Search for the cell housing the specified text and yield its (X, Y) center coordinate. 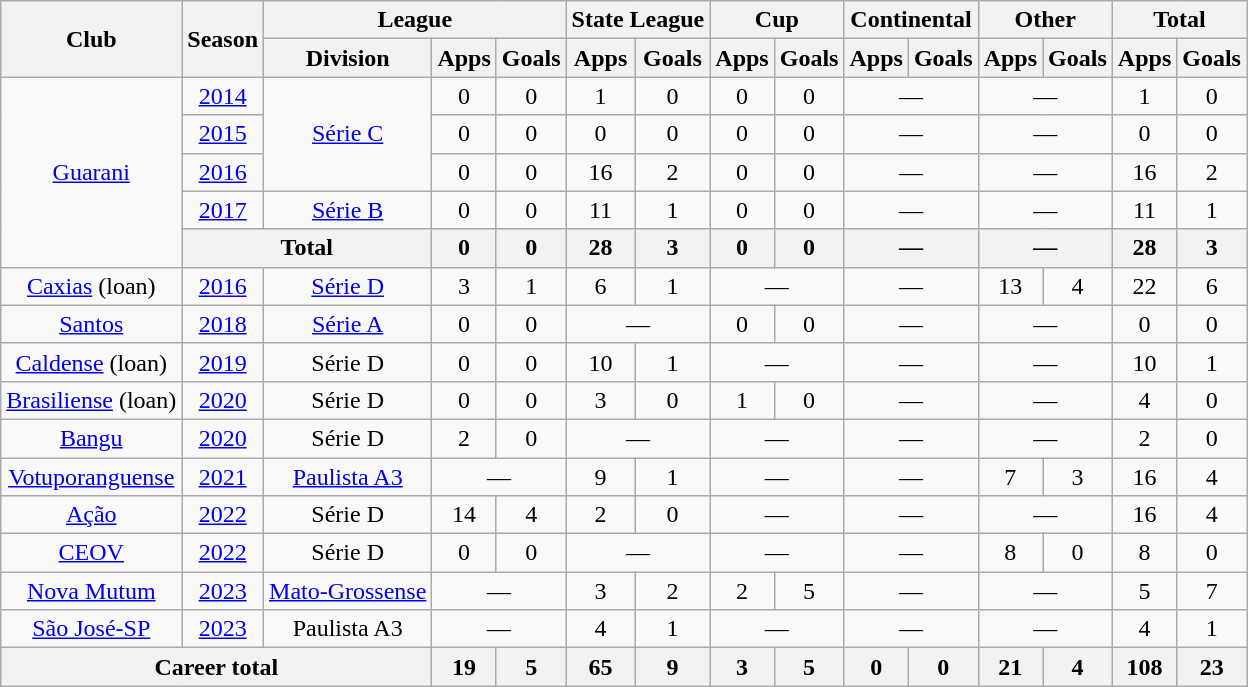
Bangu (92, 438)
Division (348, 58)
19 (464, 667)
108 (1144, 667)
Guarani (92, 172)
13 (1010, 286)
Season (223, 39)
Other (1045, 20)
21 (1010, 667)
League (416, 20)
CEOV (92, 553)
Série B (348, 210)
Mato-Grossense (348, 591)
Cup (777, 20)
2014 (223, 96)
São José-SP (92, 629)
Brasiliense (loan) (92, 400)
State League (638, 20)
2021 (223, 477)
Career total (216, 667)
Nova Mutum (92, 591)
Caxias (loan) (92, 286)
Club (92, 39)
Caldense (loan) (92, 362)
2018 (223, 324)
2019 (223, 362)
2015 (223, 134)
2017 (223, 210)
23 (1212, 667)
Série A (348, 324)
Série C (348, 134)
Santos (92, 324)
Ação (92, 515)
65 (600, 667)
22 (1144, 286)
Votuporanguense (92, 477)
14 (464, 515)
Continental (911, 20)
